Extract the [x, y] coordinate from the center of the cell holding the provided text.  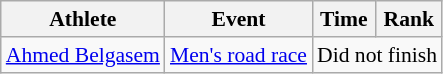
Athlete [83, 19]
Time [344, 19]
Ahmed Belgasem [83, 55]
Event [238, 19]
Rank [408, 19]
Men's road race [238, 55]
Did not finish [377, 55]
